From the cell containing the given text, extract its center point as [x, y] coordinate. 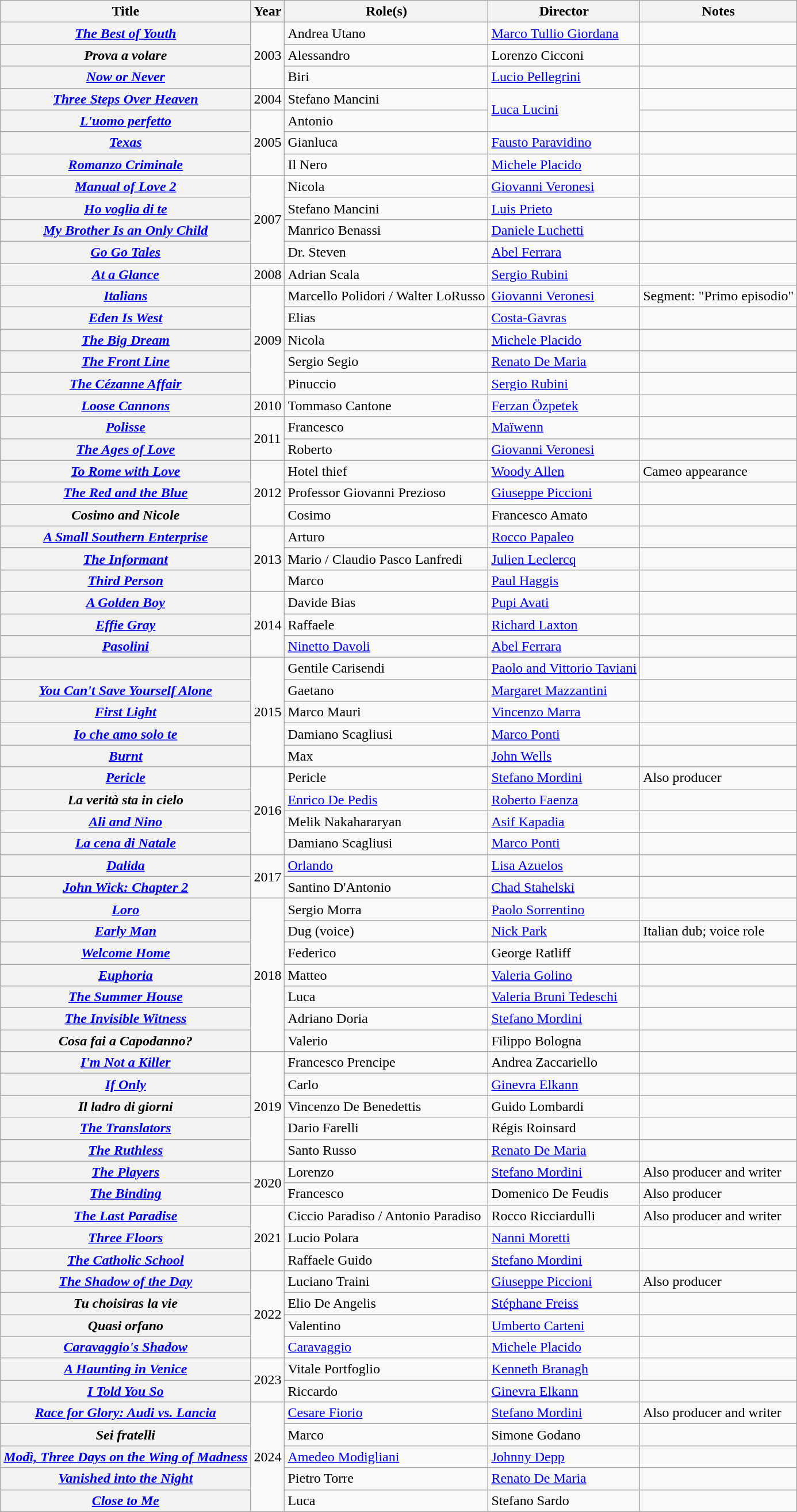
Burnt [125, 756]
2015 [268, 712]
2024 [268, 1457]
Simone Godano [564, 1435]
Cosimo and Nicole [125, 515]
Italians [125, 296]
Tu choisiras la vie [125, 1303]
Raffaele Guido [386, 1259]
The Front Line [125, 362]
Lorenzo Cicconi [564, 55]
Modì, Three Days on the Wing of Madness [125, 1457]
The Invisible Witness [125, 1019]
Loose Cannons [125, 406]
2020 [268, 1183]
Eden Is West [125, 318]
Early Man [125, 931]
Hotel thief [386, 471]
Melik Nakahararyan [386, 822]
Lucio Pellegrini [564, 77]
Orlando [386, 865]
Ciccio Paradiso / Antonio Paradiso [386, 1216]
Pasolini [125, 647]
Paolo and Vittorio Taviani [564, 669]
Davide Bias [386, 602]
Vincenzo Marra [564, 712]
2003 [268, 55]
Nick Park [564, 931]
Three Steps Over Heaven [125, 99]
Roberto Faenza [564, 800]
Santino D'Antonio [386, 887]
Director [564, 12]
Daniele Luchetti [564, 230]
Luis Prieto [564, 208]
Title [125, 12]
Santo Russo [386, 1150]
The Red and the Blue [125, 493]
Lucio Polara [386, 1238]
2022 [268, 1314]
Fausto Paravidino [564, 143]
Lorenzo [386, 1172]
The Big Dream [125, 340]
Cameo appearance [719, 471]
Polisse [125, 427]
Ho voglia di te [125, 208]
Il ladro di giorni [125, 1106]
Biri [386, 77]
Dario Farelli [386, 1128]
2008 [268, 274]
Costa-Gavras [564, 318]
2012 [268, 493]
2023 [268, 1380]
Il Nero [386, 165]
Guido Lombardi [564, 1106]
Caravaggio's Shadow [125, 1347]
Elio De Angelis [386, 1303]
Stefano Sardo [564, 1500]
Three Floors [125, 1238]
John Wells [564, 756]
The Players [125, 1172]
Cosimo [386, 515]
Go Go Tales [125, 252]
Marco Tullio Giordana [564, 33]
Paolo Sorrentino [564, 909]
Marcello Polidori / Walter LoRusso [386, 296]
Effie Gray [125, 624]
Role(s) [386, 12]
Amedeo Modigliani [386, 1457]
Dalida [125, 865]
Professor Giovanni Prezioso [386, 493]
Carlo [386, 1085]
Domenico De Feudis [564, 1194]
Matteo [386, 975]
The Best of Youth [125, 33]
Federico [386, 953]
The Catholic School [125, 1259]
Kenneth Branagh [564, 1369]
Arturo [386, 537]
Mario / Claudio Pasco Lanfredi [386, 559]
Welcome Home [125, 953]
Asif Kapadia [564, 822]
Now or Never [125, 77]
The Shadow of the Day [125, 1281]
Sergio Morra [386, 909]
The Translators [125, 1128]
Euphoria [125, 975]
Marco Mauri [386, 712]
Ferzan Özpetek [564, 406]
John Wick: Chapter 2 [125, 887]
The Cézanne Affair [125, 384]
Antonio [386, 121]
The Ages of Love [125, 449]
Rocco Papaleo [564, 537]
The Binding [125, 1194]
2009 [268, 340]
2013 [268, 559]
Chad Stahelski [564, 887]
Vanished into the Night [125, 1479]
Notes [719, 12]
Io che amo solo te [125, 734]
Lisa Azuelos [564, 865]
At a Glance [125, 274]
Paul Haggis [564, 581]
Roberto [386, 449]
Filippo Bologna [564, 1041]
The Ruthless [125, 1150]
Johnny Depp [564, 1457]
Year [268, 12]
Tommaso Cantone [386, 406]
Manual of Love 2 [125, 186]
The Summer House [125, 997]
Cesare Fiorio [386, 1413]
Stéphane Freiss [564, 1303]
2021 [268, 1238]
2018 [268, 975]
A Small Southern Enterprise [125, 537]
Dug (voice) [386, 931]
I Told You So [125, 1391]
Andrea Zaccariello [564, 1063]
George Ratliff [564, 953]
La cena di Natale [125, 843]
Gentile Carisendi [386, 669]
Pupi Avati [564, 602]
Quasi orfano [125, 1325]
Prova a volare [125, 55]
Maïwenn [564, 427]
First Light [125, 712]
Adriano Doria [386, 1019]
L'uomo perfetto [125, 121]
Third Person [125, 581]
Andrea Utano [386, 33]
Rocco Ricciardulli [564, 1216]
Umberto Carteni [564, 1325]
Woody Allen [564, 471]
Gaetano [386, 690]
2019 [268, 1106]
Romanzo Criminale [125, 165]
My Brother Is an Only Child [125, 230]
2004 [268, 99]
Raffaele [386, 624]
Sergio Segio [386, 362]
Margaret Mazzantini [564, 690]
I'm Not a Killer [125, 1063]
2016 [268, 811]
Nanni Moretti [564, 1238]
Elias [386, 318]
Dr. Steven [386, 252]
A Golden Boy [125, 602]
Race for Glory: Audi vs. Lancia [125, 1413]
2010 [268, 406]
The Informant [125, 559]
Cosa fai a Capodanno? [125, 1041]
Loro [125, 909]
You Can't Save Yourself Alone [125, 690]
Italian dub; voice role [719, 931]
Julien Leclercq [564, 559]
Max [386, 756]
Vincenzo De Benedettis [386, 1106]
Richard Laxton [564, 624]
Régis Roinsard [564, 1128]
Caravaggio [386, 1347]
Sei fratelli [125, 1435]
2017 [268, 876]
2005 [268, 143]
The Last Paradise [125, 1216]
Valeria Golino [564, 975]
La verità sta in cielo [125, 800]
A Haunting in Venice [125, 1369]
To Rome with Love [125, 471]
Francesco Amato [564, 515]
Francesco Prencipe [386, 1063]
2007 [268, 219]
2014 [268, 624]
Valeria Bruni Tedeschi [564, 997]
Adrian Scala [386, 274]
Valerio [386, 1041]
Enrico De Pedis [386, 800]
Luca Lucini [564, 110]
Texas [125, 143]
Ninetto Davoli [386, 647]
Gianluca [386, 143]
Valentino [386, 1325]
2011 [268, 438]
Vitale Portfoglio [386, 1369]
Alessandro [386, 55]
Luciano Traini [386, 1281]
Segment: "Primo episodio" [719, 296]
Close to Me [125, 1500]
Pietro Torre [386, 1479]
If Only [125, 1085]
Riccardo [386, 1391]
Ali and Nino [125, 822]
Pinuccio [386, 384]
Manrico Benassi [386, 230]
